Locate the cell with the specified text and output its (X, Y) center coordinate. 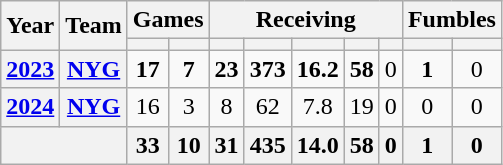
16.2 (318, 69)
7 (188, 69)
31 (226, 145)
62 (268, 107)
2024 (30, 107)
17 (148, 69)
16 (148, 107)
Fumbles (452, 20)
33 (148, 145)
2023 (30, 69)
7.8 (318, 107)
19 (362, 107)
Receiving (306, 20)
14.0 (318, 145)
10 (188, 145)
435 (268, 145)
Year (30, 26)
8 (226, 107)
Games (168, 20)
3 (188, 107)
373 (268, 69)
23 (226, 69)
Team (94, 26)
